Return the (x, y) coordinate for the center point of the cell that contains the specified text.  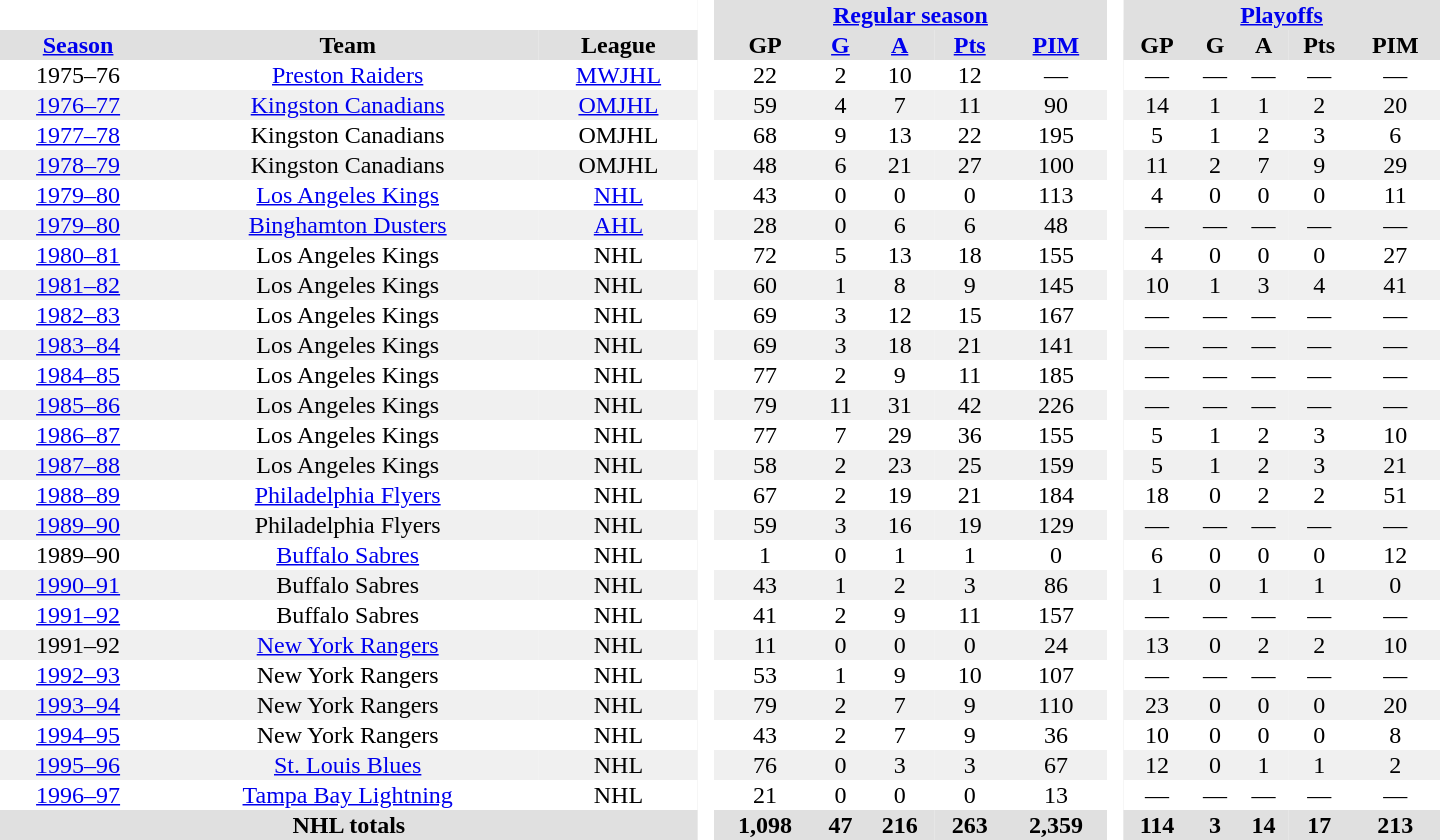
24 (1056, 645)
1992–93 (78, 675)
263 (970, 825)
184 (1056, 495)
185 (1056, 375)
2,359 (1056, 825)
47 (840, 825)
1990–91 (78, 585)
1,098 (765, 825)
15 (970, 315)
1982–83 (78, 315)
145 (1056, 285)
1985–86 (78, 405)
1976–77 (78, 105)
1981–82 (78, 285)
MWJHL (618, 75)
113 (1056, 195)
42 (970, 405)
25 (970, 465)
16 (900, 525)
Season (78, 45)
St. Louis Blues (348, 765)
129 (1056, 525)
114 (1157, 825)
195 (1056, 135)
1996–97 (78, 795)
1984–85 (78, 375)
107 (1056, 675)
76 (765, 765)
53 (765, 675)
17 (1320, 825)
1993–94 (78, 705)
Playoffs (1282, 15)
1978–79 (78, 165)
167 (1056, 315)
58 (765, 465)
159 (1056, 465)
90 (1056, 105)
68 (765, 135)
1975–76 (78, 75)
86 (1056, 585)
Team (348, 45)
1987–88 (78, 465)
Regular season (910, 15)
NHL totals (349, 825)
226 (1056, 405)
157 (1056, 615)
110 (1056, 705)
1995–96 (78, 765)
1977–78 (78, 135)
AHL (618, 225)
1983–84 (78, 345)
Tampa Bay Lightning (348, 795)
51 (1396, 495)
Binghamton Dusters (348, 225)
1980–81 (78, 255)
1988–89 (78, 495)
216 (900, 825)
League (618, 45)
28 (765, 225)
1986–87 (78, 435)
31 (900, 405)
1994–95 (78, 735)
100 (1056, 165)
72 (765, 255)
60 (765, 285)
Preston Raiders (348, 75)
141 (1056, 345)
213 (1396, 825)
